Return (X, Y) of the center of cell containing provided text 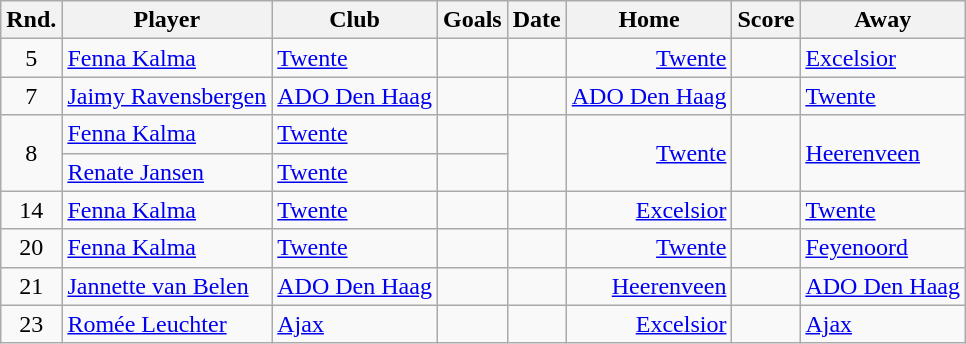
Renate Jansen (167, 172)
Jannette van Belen (167, 286)
Date (536, 20)
Player (167, 20)
Feyenoord (883, 248)
20 (32, 248)
Away (883, 20)
Score (766, 20)
Rnd. (32, 20)
Goals (472, 20)
7 (32, 96)
8 (32, 153)
14 (32, 210)
Jaimy Ravensbergen (167, 96)
21 (32, 286)
Home (649, 20)
5 (32, 58)
23 (32, 324)
Romée Leuchter (167, 324)
Club (355, 20)
